Return the [x, y] coordinate for the center point of the cell that contains the specified text.  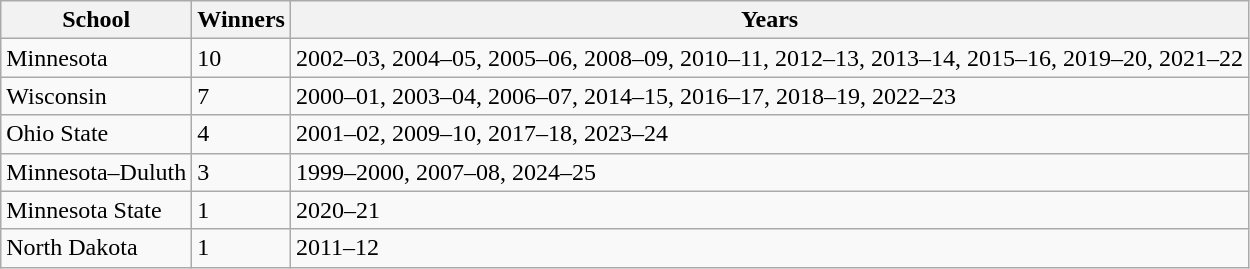
1999–2000, 2007–08, 2024–25 [769, 172]
Years [769, 20]
10 [242, 58]
2000–01, 2003–04, 2006–07, 2014–15, 2016–17, 2018–19, 2022–23 [769, 96]
7 [242, 96]
Ohio State [96, 134]
Minnesota [96, 58]
2011–12 [769, 248]
Wisconsin [96, 96]
2020–21 [769, 210]
School [96, 20]
3 [242, 172]
Minnesota–Duluth [96, 172]
2002–03, 2004–05, 2005–06, 2008–09, 2010–11, 2012–13, 2013–14, 2015–16, 2019–20, 2021–22 [769, 58]
2001–02, 2009–10, 2017–18, 2023–24 [769, 134]
4 [242, 134]
North Dakota [96, 248]
Minnesota State [96, 210]
Winners [242, 20]
